Extract the (x, y) coordinate from the center of the cell holding the provided text.  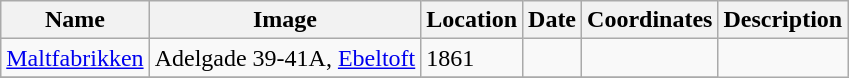
Date (552, 20)
Description (783, 20)
Location (472, 20)
Name (75, 20)
Adelgade 39-41A, Ebeltoft (285, 58)
Image (285, 20)
Maltfabrikken (75, 58)
1861 (472, 58)
Coordinates (650, 20)
